From the cell containing the given text, extract its center point as [x, y] coordinate. 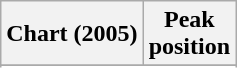
Chart (2005) [72, 34]
Peakposition [189, 34]
